Output the [x, y] coordinate of the center of the cell containing the given text.  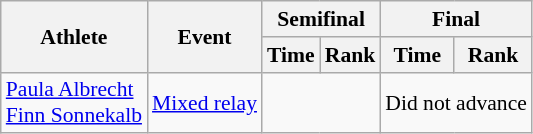
Semifinal [321, 19]
Paula AlbrechtFinn Sonnekalb [74, 102]
Mixed relay [204, 102]
Event [204, 36]
Athlete [74, 36]
Final [456, 19]
Did not advance [456, 102]
